Determine the [x, y] coordinate at the center of the cell enclosing the given text.  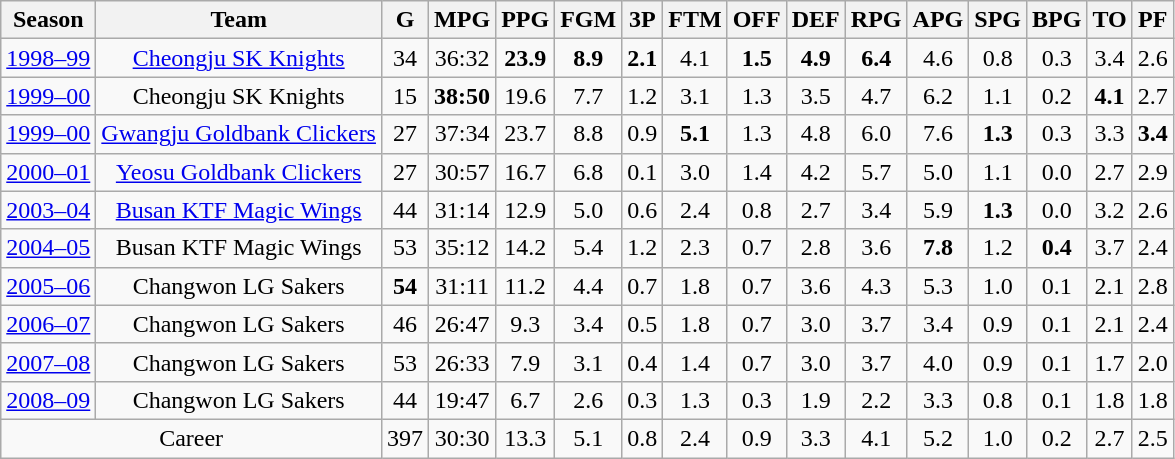
3.5 [816, 96]
2008–09 [48, 400]
46 [404, 324]
23.9 [526, 58]
2.5 [1152, 438]
4.6 [938, 58]
4.2 [816, 172]
397 [404, 438]
2005–06 [48, 286]
26:47 [462, 324]
30:30 [462, 438]
FGM [588, 20]
OFF [756, 20]
6.8 [588, 172]
2004–05 [48, 248]
1.5 [756, 58]
Gwangju Goldbank Clickers [239, 134]
Season [48, 20]
2007–08 [48, 362]
Career [192, 438]
APG [938, 20]
30:57 [462, 172]
2.2 [876, 400]
5.7 [876, 172]
Yeosu Goldbank Clickers [239, 172]
6.4 [876, 58]
15 [404, 96]
13.3 [526, 438]
PPG [526, 20]
5.4 [588, 248]
0.6 [642, 210]
38:50 [462, 96]
TO [1110, 20]
RPG [876, 20]
4.0 [938, 362]
6.0 [876, 134]
FTM [695, 20]
3P [642, 20]
BPG [1057, 20]
5.2 [938, 438]
1.9 [816, 400]
SPG [998, 20]
1.7 [1110, 362]
4.9 [816, 58]
5.9 [938, 210]
26:33 [462, 362]
36:32 [462, 58]
3.2 [1110, 210]
2.0 [1152, 362]
11.2 [526, 286]
16.7 [526, 172]
19:47 [462, 400]
6.7 [526, 400]
Team [239, 20]
7.9 [526, 362]
31:14 [462, 210]
MPG [462, 20]
12.9 [526, 210]
DEF [816, 20]
2.9 [1152, 172]
7.6 [938, 134]
7.7 [588, 96]
4.3 [876, 286]
6.2 [938, 96]
2003–04 [48, 210]
19.6 [526, 96]
14.2 [526, 248]
PF [1152, 20]
8.8 [588, 134]
4.7 [876, 96]
0.5 [642, 324]
1998–99 [48, 58]
2006–07 [48, 324]
9.3 [526, 324]
34 [404, 58]
4.8 [816, 134]
31:11 [462, 286]
35:12 [462, 248]
8.9 [588, 58]
7.8 [938, 248]
4.4 [588, 286]
2.3 [695, 248]
G [404, 20]
5.3 [938, 286]
23.7 [526, 134]
2000–01 [48, 172]
54 [404, 286]
37:34 [462, 134]
